Locate the cell with the specified text and output its [x, y] center coordinate. 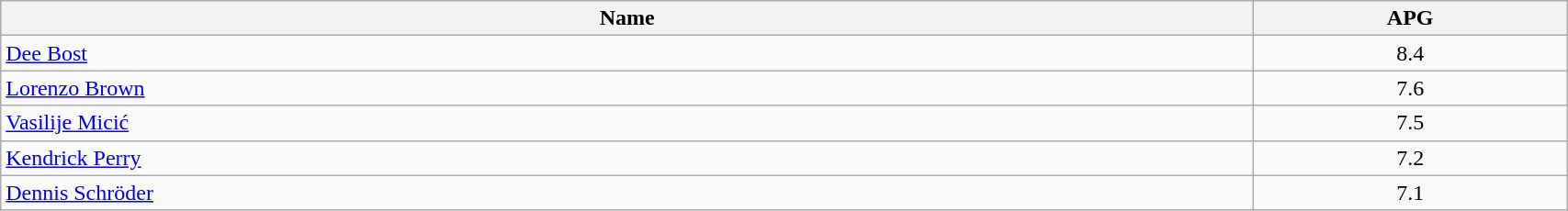
7.1 [1411, 193]
8.4 [1411, 53]
7.2 [1411, 158]
Dennis Schröder [627, 193]
7.5 [1411, 123]
Lorenzo Brown [627, 88]
7.6 [1411, 88]
APG [1411, 18]
Vasilije Micić [627, 123]
Name [627, 18]
Kendrick Perry [627, 158]
Dee Bost [627, 53]
